Return (x, y) of the center of cell containing provided text 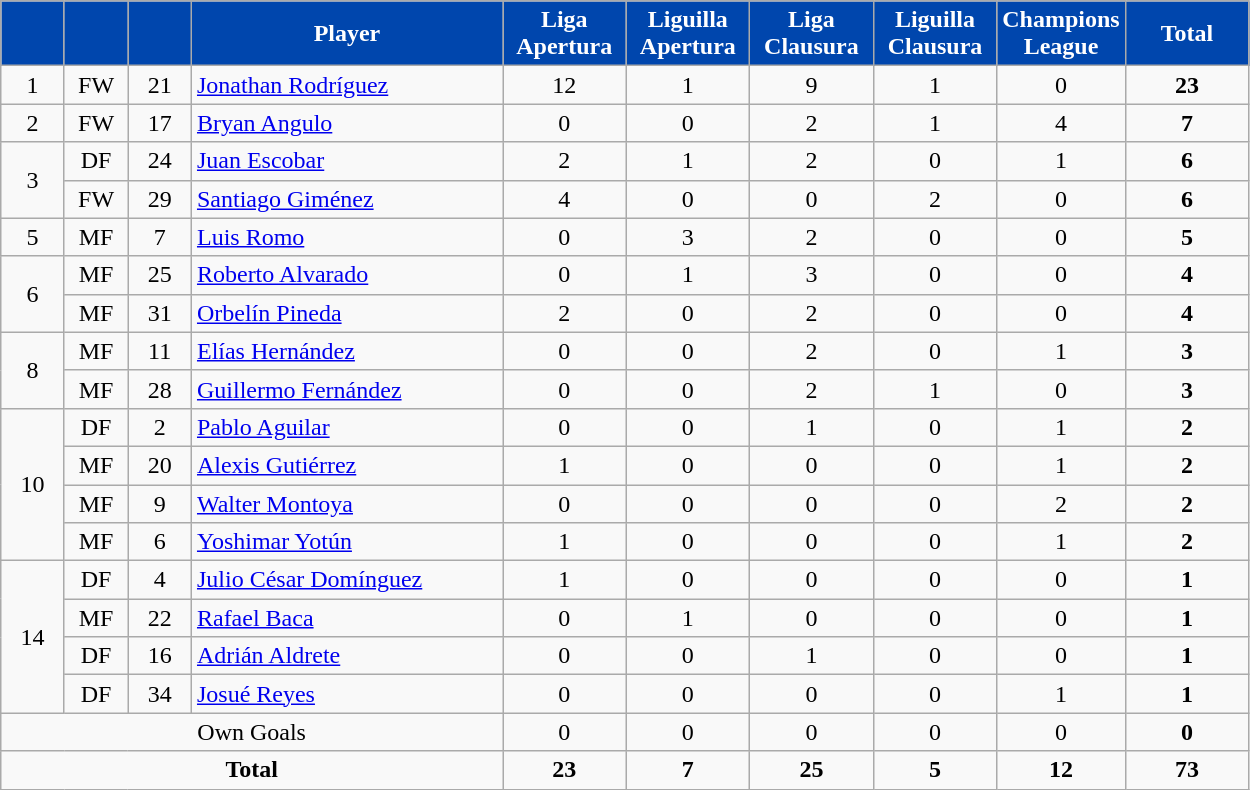
Josué Reyes (346, 694)
Rafael Baca (346, 618)
8 (33, 370)
Own Goals (252, 732)
Player (346, 34)
11 (160, 351)
24 (160, 161)
22 (160, 618)
10 (33, 484)
Elías Hernández (346, 351)
Liguilla Apertura (688, 34)
Pablo Aguilar (346, 427)
Adrián Aldrete (346, 656)
Liga Clausura (812, 34)
21 (160, 85)
73 (1187, 770)
Liga Apertura (564, 34)
Jonathan Rodríguez (346, 85)
16 (160, 656)
20 (160, 465)
Luis Romo (346, 237)
17 (160, 123)
Liguilla Clausura (935, 34)
Julio César Domínguez (346, 580)
Roberto Alvarado (346, 275)
34 (160, 694)
Guillermo Fernández (346, 389)
Santiago Giménez (346, 199)
Orbelín Pineda (346, 313)
Walter Montoya (346, 503)
31 (160, 313)
Bryan Angulo (346, 123)
14 (33, 637)
29 (160, 199)
28 (160, 389)
Alexis Gutiérrez (346, 465)
Champions League (1061, 34)
Yoshimar Yotún (346, 542)
Juan Escobar (346, 161)
